Capture the cell that displays the provided text and extract its (X, Y) central coordinate. 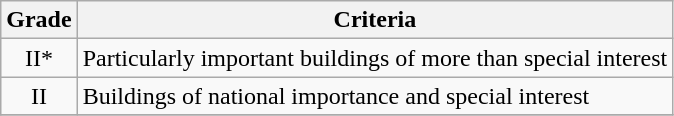
Buildings of national importance and special interest (375, 96)
II* (39, 58)
Particularly important buildings of more than special interest (375, 58)
Grade (39, 20)
II (39, 96)
Criteria (375, 20)
